Pinpoint the cell where the given text exists, returning its (x, y) midpoint coordinate. 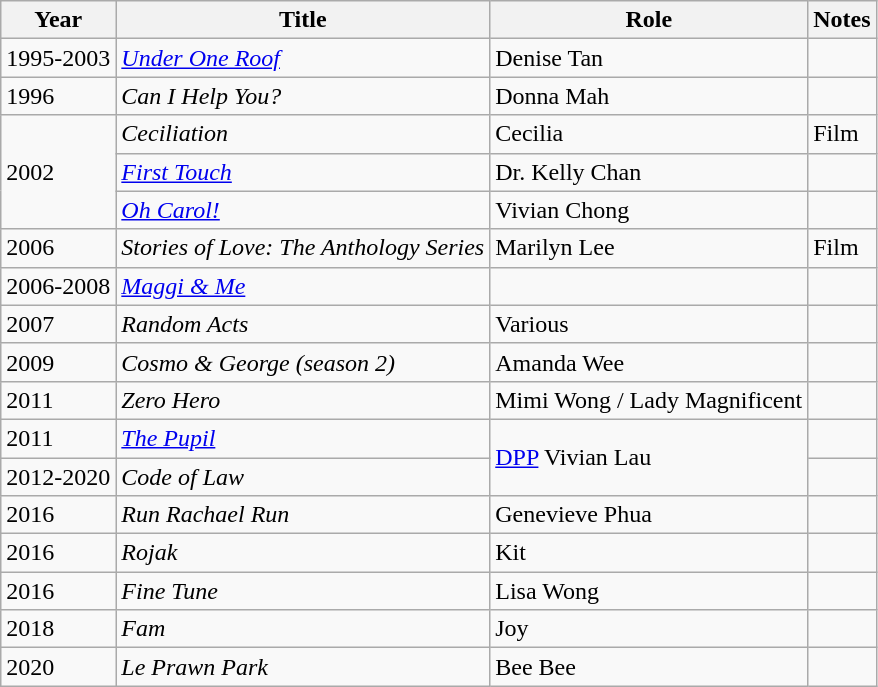
Fam (303, 629)
Run Rachael Run (303, 515)
Role (649, 20)
2007 (58, 324)
Year (58, 20)
Genevieve Phua (649, 515)
2006 (58, 248)
Title (303, 20)
Dr. Kelly Chan (649, 172)
Bee Bee (649, 667)
Rojak (303, 553)
2006-2008 (58, 286)
Zero Hero (303, 400)
First Touch (303, 172)
Ceciliation (303, 134)
Cosmo & George (season 2) (303, 362)
1995-2003 (58, 58)
Lisa Wong (649, 591)
Denise Tan (649, 58)
DPP Vivian Lau (649, 457)
Notes (842, 20)
Maggi & Me (303, 286)
Various (649, 324)
2002 (58, 172)
Stories of Love: The Anthology Series (303, 248)
Cecilia (649, 134)
2020 (58, 667)
The Pupil (303, 438)
Marilyn Lee (649, 248)
Le Prawn Park (303, 667)
Donna Mah (649, 96)
Vivian Chong (649, 210)
Under One Roof (303, 58)
Joy (649, 629)
2018 (58, 629)
Code of Law (303, 477)
2012-2020 (58, 477)
Oh Carol! (303, 210)
Kit (649, 553)
Random Acts (303, 324)
Fine Tune (303, 591)
Can I Help You? (303, 96)
2009 (58, 362)
Amanda Wee (649, 362)
Mimi Wong / Lady Magnificent (649, 400)
1996 (58, 96)
